From the cell containing the given text, extract its center point as [X, Y] coordinate. 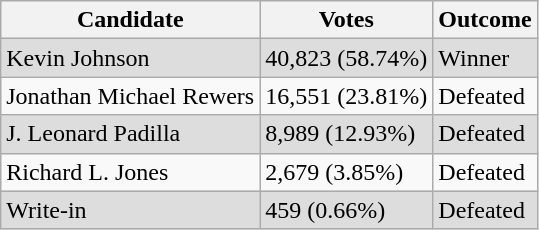
40,823 (58.74%) [346, 58]
Outcome [485, 20]
2,679 (3.85%) [346, 172]
16,551 (23.81%) [346, 96]
Richard L. Jones [130, 172]
Write-in [130, 210]
459 (0.66%) [346, 210]
Votes [346, 20]
J. Leonard Padilla [130, 134]
Kevin Johnson [130, 58]
Winner [485, 58]
Candidate [130, 20]
Jonathan Michael Rewers [130, 96]
8,989 (12.93%) [346, 134]
